From the cell containing the given text, extract its center point as (x, y) coordinate. 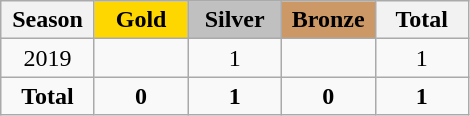
Bronze (328, 20)
2019 (48, 58)
Season (48, 20)
Gold (141, 20)
Silver (235, 20)
